Return the (x, y) coordinate for the center point of the cell that contains the specified text.  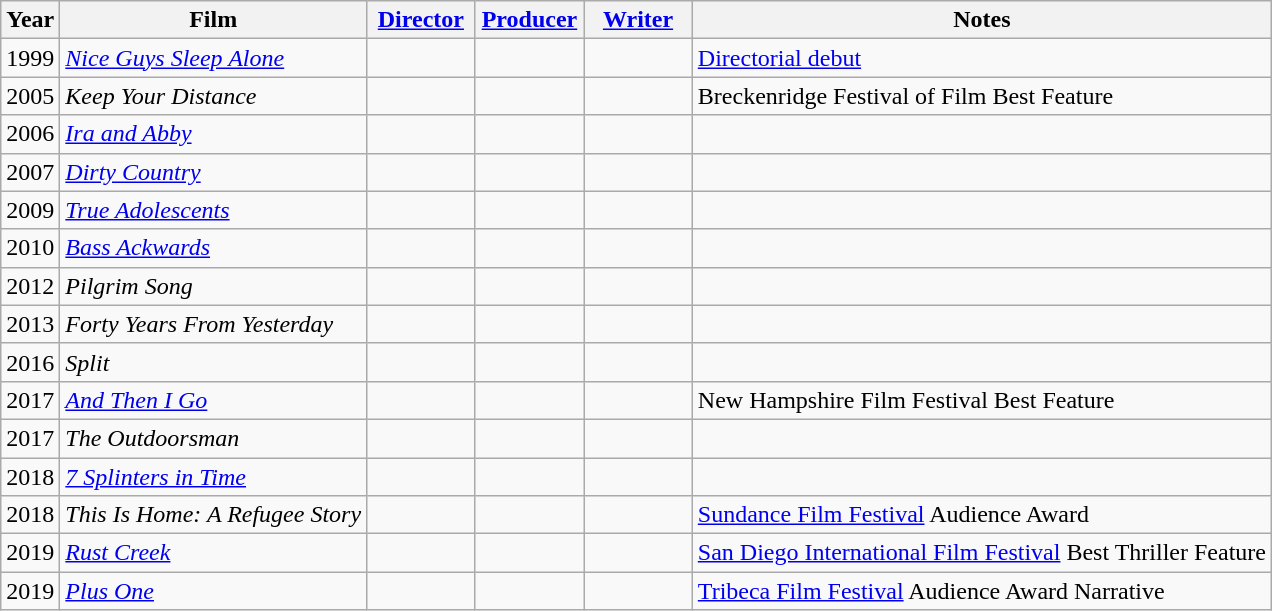
San Diego International Film Festival Best Thriller Feature (982, 553)
True Adolescents (214, 210)
7 Splinters in Time (214, 477)
Rust Creek (214, 553)
2016 (30, 362)
Ira and Abby (214, 134)
Dirty Country (214, 172)
Sundance Film Festival Audience Award (982, 515)
Plus One (214, 591)
Breckenridge Festival of Film Best Feature (982, 96)
Directorial debut (982, 58)
Film (214, 20)
Writer (638, 20)
Keep Your Distance (214, 96)
2006 (30, 134)
1999 (30, 58)
Bass Ackwards (214, 248)
New Hampshire Film Festival Best Feature (982, 400)
Forty Years From Yesterday (214, 324)
Year (30, 20)
Notes (982, 20)
The Outdoorsman (214, 438)
2012 (30, 286)
2007 (30, 172)
2009 (30, 210)
Producer (530, 20)
Pilgrim Song (214, 286)
2013 (30, 324)
2010 (30, 248)
Director (422, 20)
Tribeca Film Festival Audience Award Narrative (982, 591)
This Is Home: A Refugee Story (214, 515)
And Then I Go (214, 400)
2005 (30, 96)
Nice Guys Sleep Alone (214, 58)
Split (214, 362)
